Output the (x, y) coordinate of the center of the cell containing the given text.  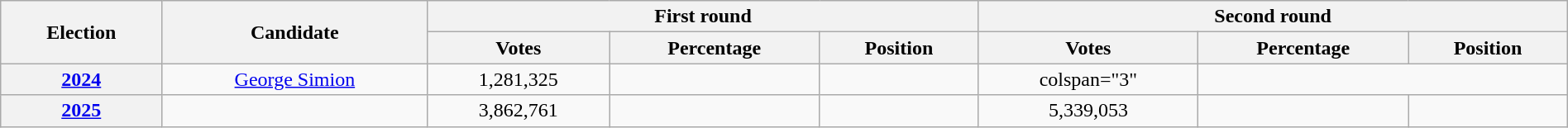
5,339,053 (1088, 111)
Election (81, 32)
Second round (1273, 17)
colspan="3" (1088, 79)
Candidate (294, 32)
George Simion (294, 79)
First round (703, 17)
2024 (81, 79)
3,862,761 (519, 111)
1,281,325 (519, 79)
2025 (81, 111)
